Identify which cell holds the provided text, then report its [X, Y] central coordinate. 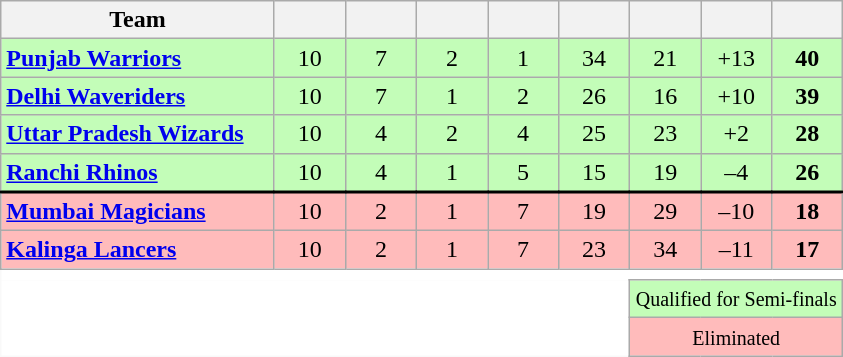
+2 [736, 134]
Eliminated [736, 337]
40 [808, 58]
17 [808, 250]
–11 [736, 250]
21 [666, 58]
Ranchi Rhinos [138, 172]
Team [138, 20]
–10 [736, 212]
Uttar Pradesh Wizards [138, 134]
Qualified for Semi-finals [736, 299]
5 [524, 172]
Kalinga Lancers [138, 250]
28 [808, 134]
39 [808, 96]
15 [594, 172]
18 [808, 212]
25 [594, 134]
Delhi Waveriders [138, 96]
+10 [736, 96]
Mumbai Magicians [138, 212]
Punjab Warriors [138, 58]
29 [666, 212]
+13 [736, 58]
–4 [736, 172]
16 [666, 96]
